Determine the [x, y] coordinate at the center of the cell enclosing the given text.  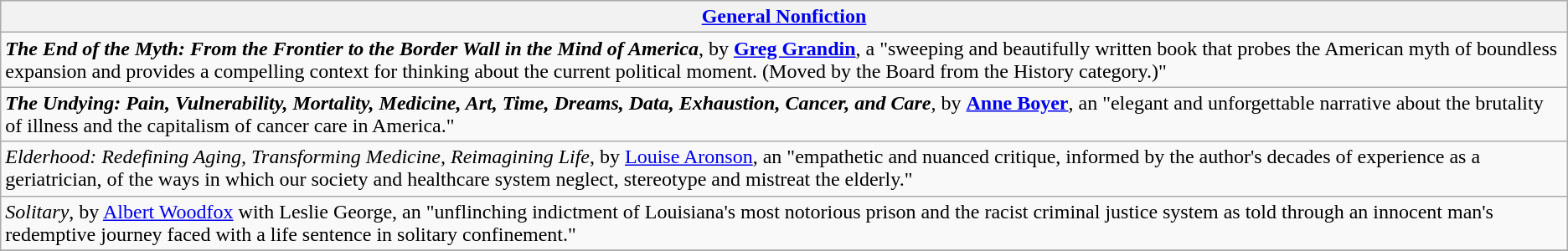
General Nonfiction [784, 17]
